Provide the (x, y) coordinate of the cell's center where the given text is located.  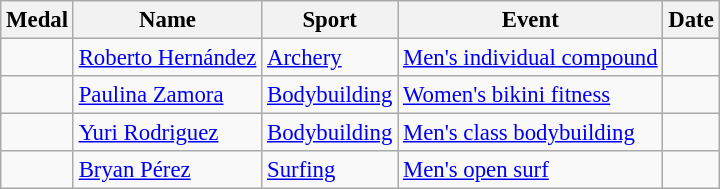
Event (530, 20)
Sport (330, 20)
Surfing (330, 170)
Yuri Rodriguez (167, 133)
Men's class bodybuilding (530, 133)
Roberto Hernández (167, 58)
Medal (38, 20)
Name (167, 20)
Bryan Pérez (167, 170)
Date (691, 20)
Women's bikini fitness (530, 95)
Archery (330, 58)
Paulina Zamora (167, 95)
Men's open surf (530, 170)
Men's individual compound (530, 58)
